Provide the [X, Y] coordinate of the cell's center where the given text is located.  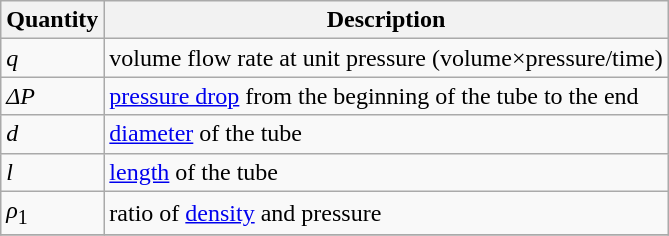
ratio of density and pressure [386, 213]
ΔP [52, 96]
length of the tube [386, 172]
Quantity [52, 20]
volume flow rate at unit pressure (volume×pressure/time) [386, 58]
d [52, 134]
q [52, 58]
Description [386, 20]
diameter of the tube [386, 134]
l [52, 172]
ρ1 [52, 213]
pressure drop from the beginning of the tube to the end [386, 96]
